Detect which cell encompasses the target text, then output its [X, Y] center coordinate. 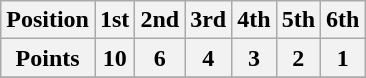
Points [48, 58]
6th [343, 20]
Position [48, 20]
10 [114, 58]
3 [254, 58]
3rd [208, 20]
4th [254, 20]
1st [114, 20]
4 [208, 58]
2nd [160, 20]
5th [298, 20]
1 [343, 58]
2 [298, 58]
6 [160, 58]
